Locate the cell with the specified text and output its [x, y] center coordinate. 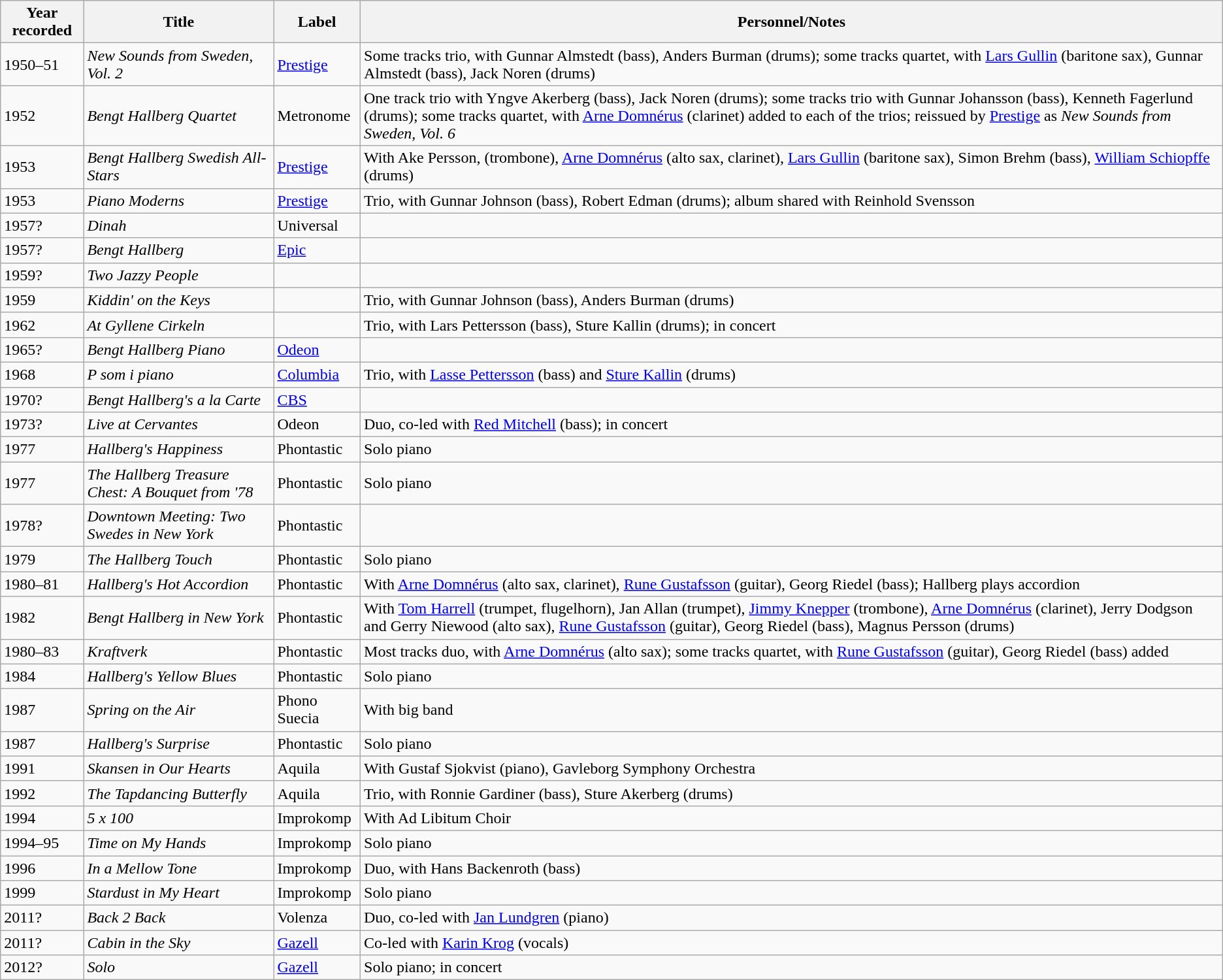
Downtown Meeting: Two Swedes in New York [179, 525]
Columbia [318, 374]
Hallberg's Hot Accordion [179, 584]
Two Jazzy People [179, 275]
Bengt Hallberg [179, 250]
Trio, with Lasse Pettersson (bass) and Sture Kallin (drums) [792, 374]
Hallberg's Yellow Blues [179, 676]
With Ad Libitum Choir [792, 818]
Time on My Hands [179, 843]
Hallberg's Happiness [179, 449]
Stardust in My Heart [179, 893]
5 x 100 [179, 818]
1980–83 [42, 651]
Metronome [318, 116]
Cabin in the Sky [179, 943]
Hallberg's Surprise [179, 743]
1991 [42, 768]
1950–51 [42, 64]
Back 2 Back [179, 918]
Trio, with Gunnar Johnson (bass), Robert Edman (drums); album shared with Reinhold Svensson [792, 201]
1996 [42, 868]
Duo, with Hans Backenroth (bass) [792, 868]
The Tapdancing Butterfly [179, 793]
1952 [42, 116]
Bengt Hallberg Piano [179, 350]
Personnel/Notes [792, 22]
Duo, co-led with Red Mitchell (bass); in concert [792, 425]
New Sounds from Sweden, Vol. 2 [179, 64]
Live at Cervantes [179, 425]
In a Mellow Tone [179, 868]
1962 [42, 325]
1994 [42, 818]
1968 [42, 374]
Spring on the Air [179, 710]
Bengt Hallberg in New York [179, 618]
Duo, co-led with Jan Lundgren (piano) [792, 918]
1970? [42, 399]
At Gyllene Cirkeln [179, 325]
With Gustaf Sjokvist (piano), Gavleborg Symphony Orchestra [792, 768]
1992 [42, 793]
Solo [179, 968]
1980–81 [42, 584]
1979 [42, 559]
2012? [42, 968]
Dinah [179, 225]
Solo piano; in concert [792, 968]
Label [318, 22]
CBS [318, 399]
Piano Moderns [179, 201]
1965? [42, 350]
Bengt Hallberg Swedish All-Stars [179, 167]
Bengt Hallberg's a la Carte [179, 399]
Volenza [318, 918]
The Hallberg Treasure Chest: A Bouquet from '78 [179, 483]
Kraftverk [179, 651]
P som i piano [179, 374]
Co-led with Karin Krog (vocals) [792, 943]
Phono Suecia [318, 710]
1959 [42, 300]
Bengt Hallberg Quartet [179, 116]
Skansen in Our Hearts [179, 768]
The Hallberg Touch [179, 559]
With Arne Domnérus (alto sax, clarinet), Rune Gustafsson (guitar), Georg Riedel (bass); Hallberg plays accordion [792, 584]
With Ake Persson, (trombone), Arne Domnérus (alto sax, clarinet), Lars Gullin (baritone sax), Simon Brehm (bass), William Schiopffe (drums) [792, 167]
With big band [792, 710]
Trio, with Gunnar Johnson (bass), Anders Burman (drums) [792, 300]
Kiddin' on the Keys [179, 300]
Trio, with Ronnie Gardiner (bass), Sture Akerberg (drums) [792, 793]
Trio, with Lars Pettersson (bass), Sture Kallin (drums); in concert [792, 325]
Title [179, 22]
1984 [42, 676]
1999 [42, 893]
Epic [318, 250]
Universal [318, 225]
Most tracks duo, with Arne Domnérus (alto sax); some tracks quartet, with Rune Gustafsson (guitar), Georg Riedel (bass) added [792, 651]
1959? [42, 275]
Year recorded [42, 22]
1978? [42, 525]
1982 [42, 618]
1994–95 [42, 843]
1973? [42, 425]
